Scan for the cell matching the given text and deliver its [X, Y] coordinate at center. 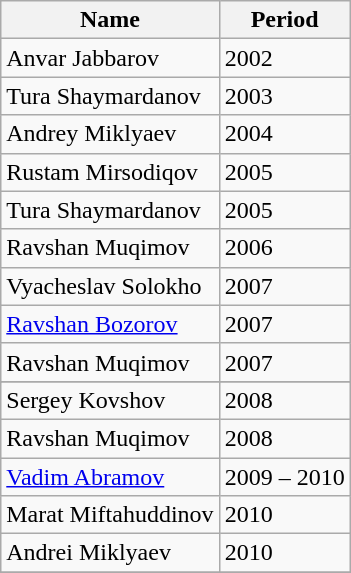
Marat Miftahuddinov [110, 515]
2002 [284, 58]
Anvar Jabbarov [110, 58]
2009 – 2010 [284, 477]
Vyacheslav Solokho [110, 286]
Period [284, 20]
Andrei Miklyaev [110, 553]
Sergey Kovshov [110, 400]
Vadim Abramov [110, 477]
2003 [284, 96]
Andrey Miklyaev [110, 134]
Rustam Mirsodiqov [110, 172]
Ravshan Bozorov [110, 324]
2006 [284, 248]
2004 [284, 134]
Name [110, 20]
